Find where the given text appears and provide that cell's center as [x, y] coordinate. 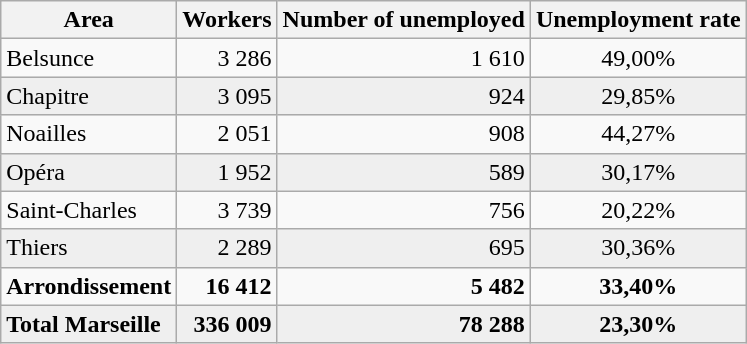
Noailles [89, 134]
30,36% [638, 248]
Thiers [89, 248]
1 610 [404, 58]
Chapitre [89, 96]
29,85% [638, 96]
Area [89, 20]
756 [404, 210]
49,00% [638, 58]
20,22% [638, 210]
589 [404, 172]
Arrondissement [89, 286]
16 412 [227, 286]
Saint-Charles [89, 210]
924 [404, 96]
3 739 [227, 210]
44,27% [638, 134]
2 289 [227, 248]
Unemployment rate [638, 20]
78 288 [404, 324]
Opéra [89, 172]
695 [404, 248]
2 051 [227, 134]
30,17% [638, 172]
Number of unemployed [404, 20]
908 [404, 134]
Workers [227, 20]
5 482 [404, 286]
23,30% [638, 324]
3 286 [227, 58]
Total Marseille [89, 324]
336 009 [227, 324]
Belsunce [89, 58]
1 952 [227, 172]
3 095 [227, 96]
33,40% [638, 286]
